Identify which cell holds the provided text, then report its [X, Y] central coordinate. 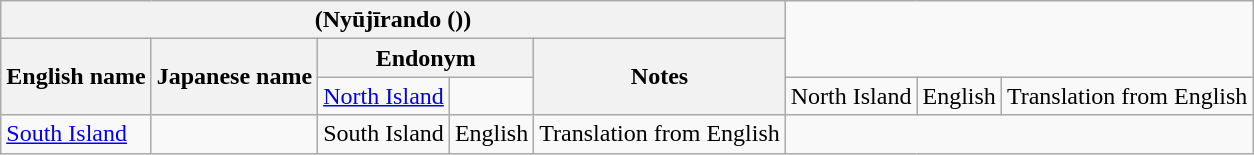
(Nyūjīrando ()) [393, 20]
English name [76, 77]
Japanese name [234, 77]
Notes [660, 77]
Endonym [426, 58]
